For the text-containing cell, return its midpoint in [x, y] coordinate format. 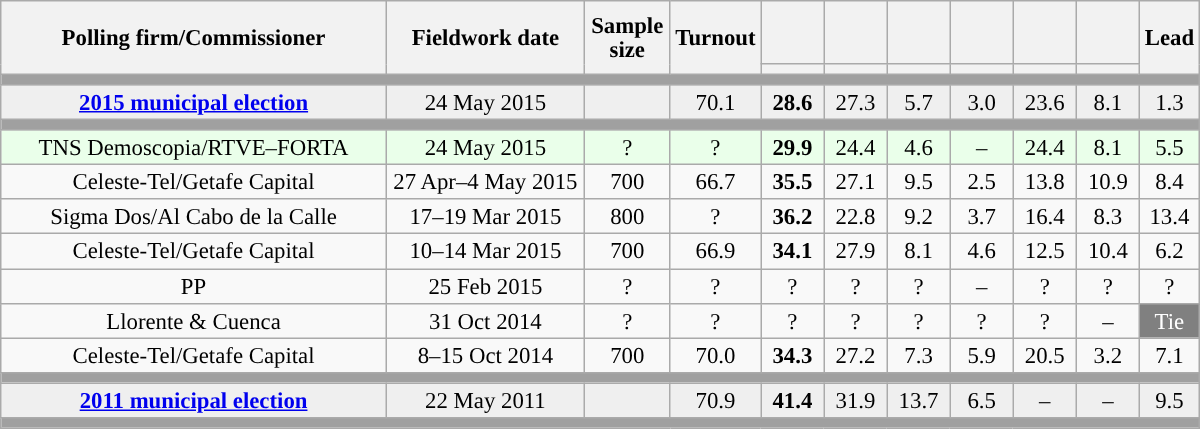
29.9 [792, 148]
5.5 [1169, 148]
Tie [1169, 320]
3.7 [982, 218]
70.1 [716, 102]
70.9 [716, 400]
10.9 [1108, 182]
34.1 [792, 252]
800 [627, 218]
8.4 [1169, 182]
13.4 [1169, 218]
20.5 [1044, 356]
41.4 [792, 400]
34.3 [792, 356]
8.3 [1108, 218]
22.8 [856, 218]
70.0 [716, 356]
27.3 [856, 102]
Fieldwork date [485, 38]
9.2 [918, 218]
36.2 [792, 218]
Sigma Dos/Al Cabo de la Calle [194, 218]
6.2 [1169, 252]
7.3 [918, 356]
16.4 [1044, 218]
TNS Demoscopia/RTVE–FORTA [194, 148]
Turnout [716, 38]
PP [194, 286]
10–14 Mar 2015 [485, 252]
5.7 [918, 102]
27.1 [856, 182]
27 Apr–4 May 2015 [485, 182]
10.4 [1108, 252]
3.0 [982, 102]
2.5 [982, 182]
27.9 [856, 252]
31 Oct 2014 [485, 320]
31.9 [856, 400]
66.9 [716, 252]
22 May 2011 [485, 400]
23.6 [1044, 102]
Llorente & Cuenca [194, 320]
6.5 [982, 400]
5.9 [982, 356]
17–19 Mar 2015 [485, 218]
66.7 [716, 182]
12.5 [1044, 252]
Lead [1169, 38]
2011 municipal election [194, 400]
2015 municipal election [194, 102]
27.2 [856, 356]
35.5 [792, 182]
25 Feb 2015 [485, 286]
3.2 [1108, 356]
Polling firm/Commissioner [194, 38]
Sample size [627, 38]
28.6 [792, 102]
8–15 Oct 2014 [485, 356]
1.3 [1169, 102]
7.1 [1169, 356]
13.7 [918, 400]
13.8 [1044, 182]
